Search for the cell housing the specified text and yield its (x, y) center coordinate. 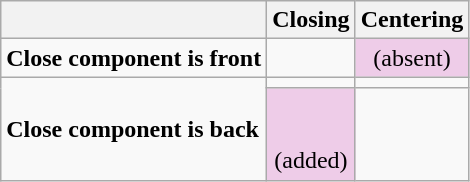
Close component is back (134, 128)
Centering (412, 20)
Closing (311, 20)
Close component is front (134, 58)
(absent) (412, 58)
(added) (311, 134)
